Detect which cell encompasses the target text, then output its [x, y] center coordinate. 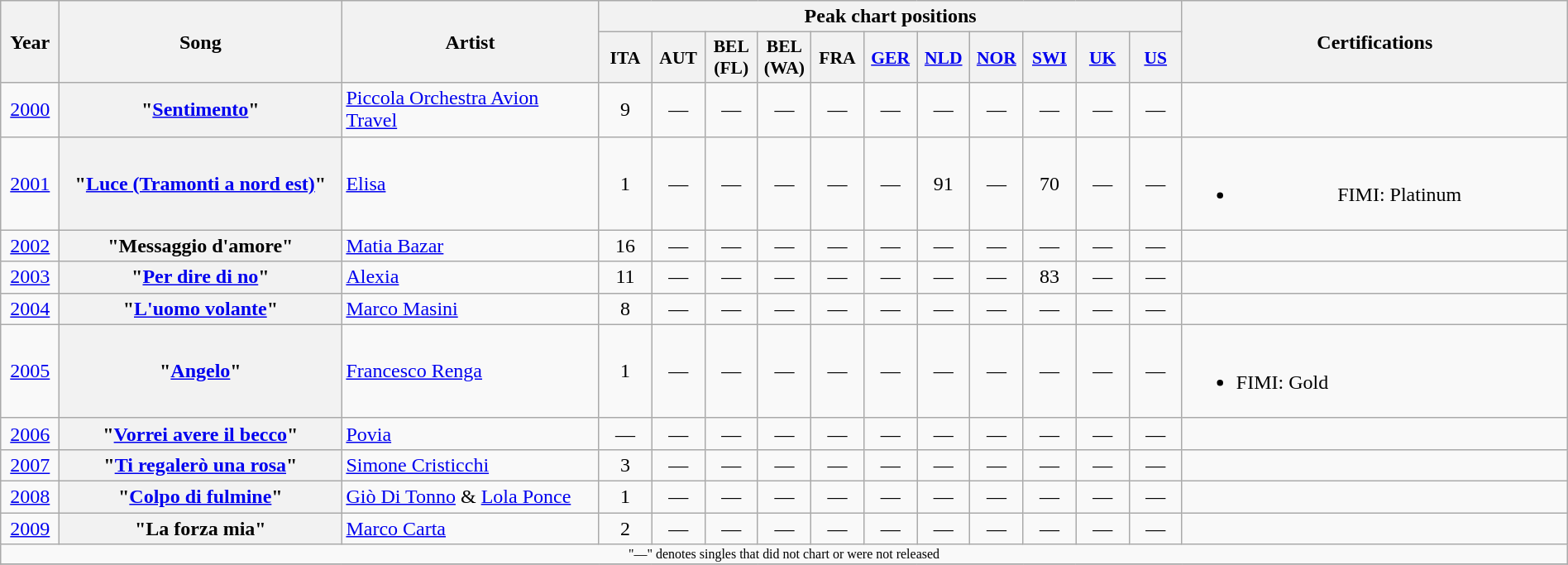
2004 [30, 309]
"Angelo" [200, 371]
Simone Cristicchi [470, 465]
"Ti regalerò una rosa" [200, 465]
GER [891, 58]
2008 [30, 496]
8 [625, 309]
9 [625, 109]
Year [30, 41]
AUT [678, 58]
2006 [30, 433]
Marco Masini [470, 309]
2005 [30, 371]
US [1155, 58]
70 [1049, 184]
Francesco Renga [470, 371]
2001 [30, 184]
"Vorrei avere il becco" [200, 433]
NOR [997, 58]
"L'uomo volante" [200, 309]
Giò Di Tonno & Lola Ponce [470, 496]
ITA [625, 58]
"La forza mia" [200, 529]
Marco Carta [470, 529]
16 [625, 246]
"Sentimento" [200, 109]
Piccola Orchestra Avion Travel [470, 109]
Elisa [470, 184]
BEL(FL) [731, 58]
83 [1049, 277]
2002 [30, 246]
2009 [30, 529]
Povia [470, 433]
"Luce (Tramonti a nord est)" [200, 184]
Certifications [1374, 41]
"Colpo di fulmine" [200, 496]
"—" denotes singles that did not chart or were not released [784, 554]
FIMI: Platinum [1374, 184]
2007 [30, 465]
UK [1102, 58]
Peak chart positions [890, 17]
Artist [470, 41]
"Messaggio d'amore" [200, 246]
Alexia [470, 277]
2003 [30, 277]
FRA [837, 58]
NLD [944, 58]
SWI [1049, 58]
91 [944, 184]
3 [625, 465]
2 [625, 529]
Matia Bazar [470, 246]
Song [200, 41]
11 [625, 277]
FIMI: Gold [1374, 371]
"Per dire di no" [200, 277]
2000 [30, 109]
BEL(WA) [784, 58]
